Return the (X, Y) coordinate for the center point of the cell that contains the specified text.  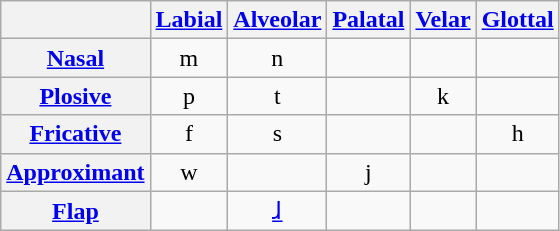
f (189, 134)
s (278, 134)
Fricative (76, 134)
Palatal (368, 20)
k (443, 96)
h (518, 134)
j (368, 172)
n (278, 58)
Plosive (76, 96)
Flap (76, 211)
Labial (189, 20)
t (278, 96)
Glottal (518, 20)
p (189, 96)
ɺ (278, 211)
Velar (443, 20)
Alveolar (278, 20)
Approximant (76, 172)
w (189, 172)
Nasal (76, 58)
m (189, 58)
